Return the (x, y) coordinate for the center point of the cell that contains the specified text.  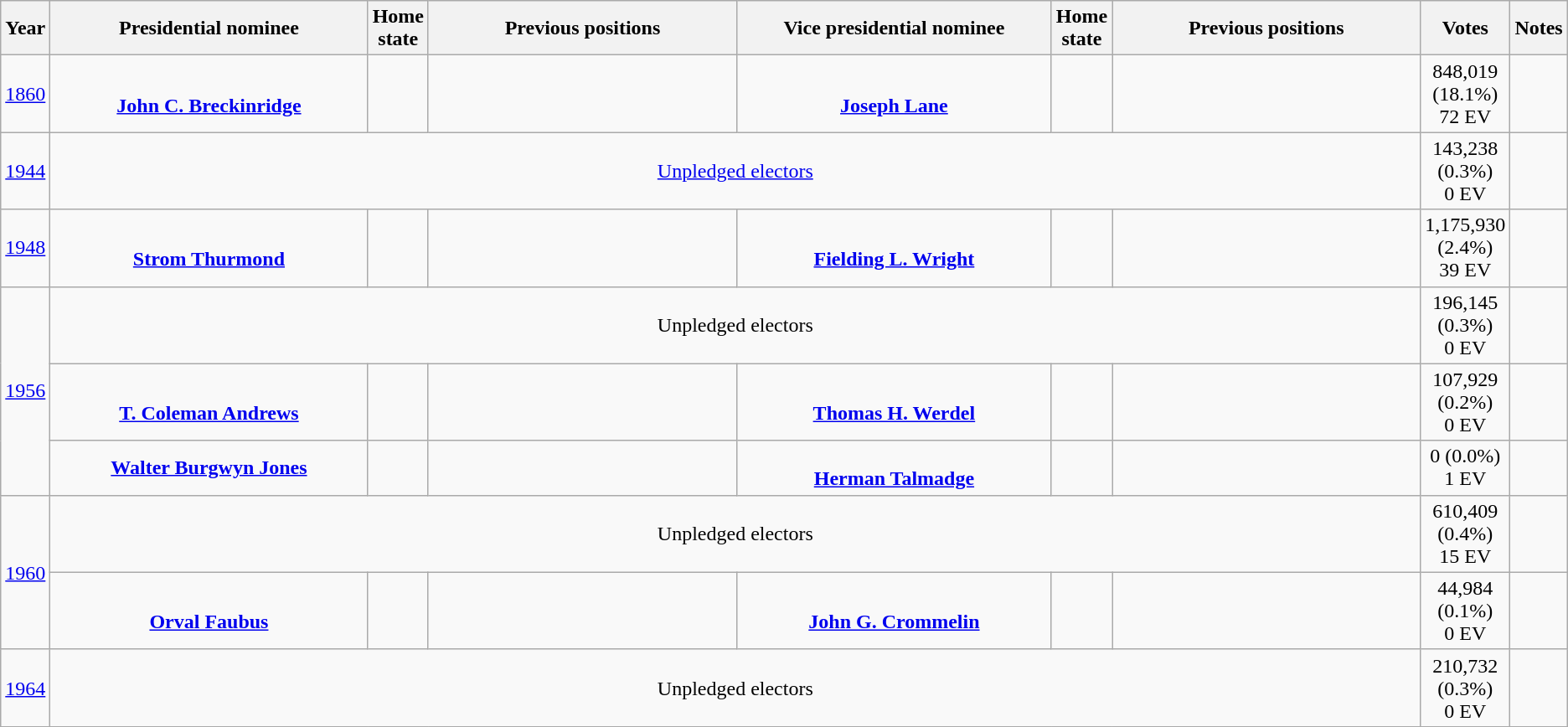
Thomas H. Werdel (894, 402)
John G. Crommelin (894, 611)
1964 (25, 688)
Year (25, 28)
848,019 (18.1%)72 EV (1466, 94)
44,984 (0.1%)0 EV (1466, 611)
Presidential nominee (209, 28)
Orval Faubus (209, 611)
Votes (1466, 28)
610,409 (0.4%)15 EV (1466, 534)
1,175,930 (2.4%)39 EV (1466, 248)
Strom Thurmond (209, 248)
T. Coleman Andrews (209, 402)
John C. Breckinridge (209, 94)
Joseph Lane (894, 94)
1944 (25, 171)
0 (0.0%)1 EV (1466, 467)
Vice presidential nominee (894, 28)
107,929 (0.2%)0 EV (1466, 402)
1956 (25, 390)
Fielding L. Wright (894, 248)
Walter Burgwyn Jones (209, 467)
1860 (25, 94)
1960 (25, 572)
196,145 (0.3%)0 EV (1466, 325)
1948 (25, 248)
Herman Talmadge (894, 467)
210,732 (0.3%)0 EV (1466, 688)
Notes (1539, 28)
143,238 (0.3%)0 EV (1466, 171)
